Determine the [x, y] coordinate at the center of the cell enclosing the given text.  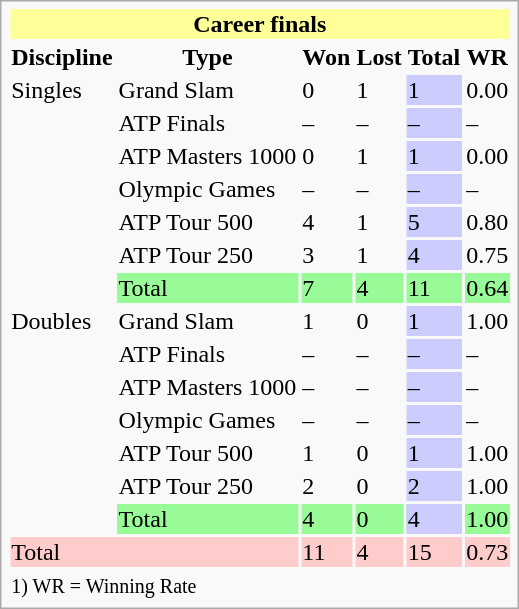
Discipline [62, 57]
1) WR = Winning Rate [260, 585]
Won [326, 57]
0.80 [488, 222]
7 [326, 288]
Singles [62, 189]
Career finals [260, 24]
0.73 [488, 552]
0.75 [488, 255]
Lost [379, 57]
WR [488, 57]
0.64 [488, 288]
3 [326, 255]
15 [434, 552]
Doubles [62, 420]
5 [434, 222]
Type [208, 57]
